Capture the cell that displays the provided text and extract its (x, y) central coordinate. 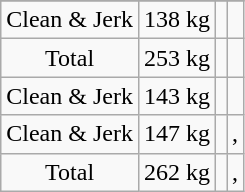
143 kg (176, 96)
147 kg (176, 134)
138 kg (176, 20)
262 kg (176, 172)
253 kg (176, 58)
